Capture the cell that displays the provided text and extract its (x, y) central coordinate. 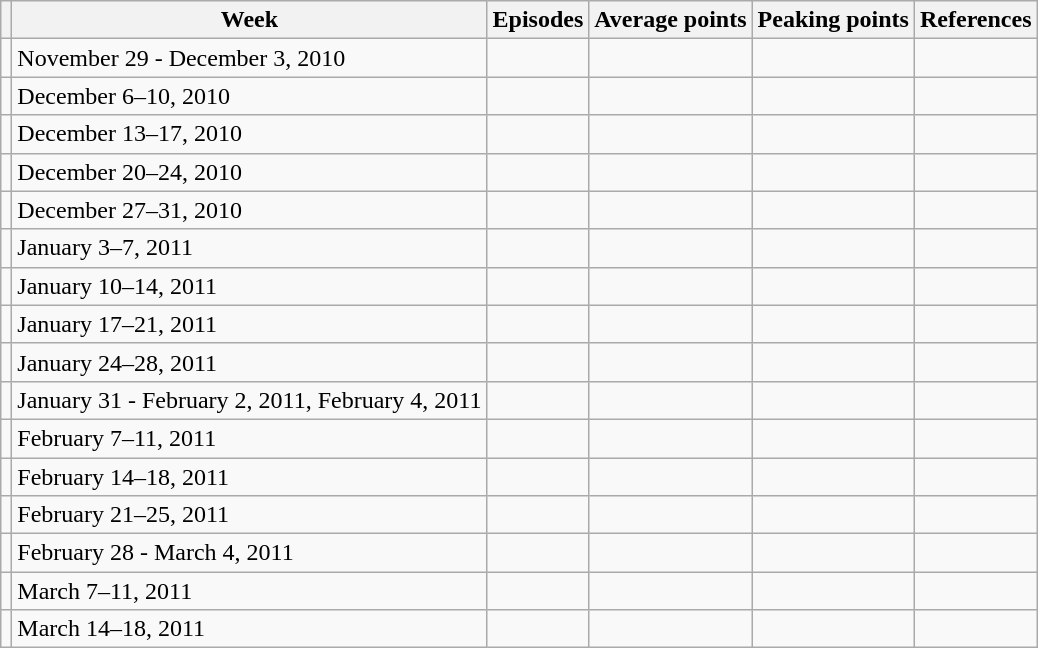
January 31 - February 2, 2011, February 4, 2011 (250, 400)
November 29 - December 3, 2010 (250, 58)
February 7–11, 2011 (250, 438)
Peaking points (833, 20)
January 3–7, 2011 (250, 248)
March 7–11, 2011 (250, 591)
Episodes (538, 20)
December 27–31, 2010 (250, 210)
March 14–18, 2011 (250, 629)
Average points (670, 20)
February 14–18, 2011 (250, 477)
January 24–28, 2011 (250, 362)
January 10–14, 2011 (250, 286)
December 6–10, 2010 (250, 96)
References (976, 20)
Week (250, 20)
January 17–21, 2011 (250, 324)
February 28 - March 4, 2011 (250, 553)
February 21–25, 2011 (250, 515)
December 20–24, 2010 (250, 172)
December 13–17, 2010 (250, 134)
